For the text-containing cell, return its midpoint in [X, Y] coordinate format. 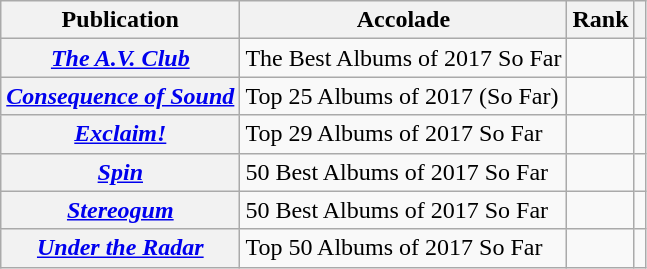
The A.V. Club [120, 58]
Rank [600, 20]
Top 29 Albums of 2017 So Far [404, 134]
Accolade [404, 20]
Exclaim! [120, 134]
Publication [120, 20]
Spin [120, 172]
Under the Radar [120, 248]
Top 25 Albums of 2017 (So Far) [404, 96]
Stereogum [120, 210]
Top 50 Albums of 2017 So Far [404, 248]
The Best Albums of 2017 So Far [404, 58]
Consequence of Sound [120, 96]
